Output the (x, y) coordinate of the center of the cell containing the given text.  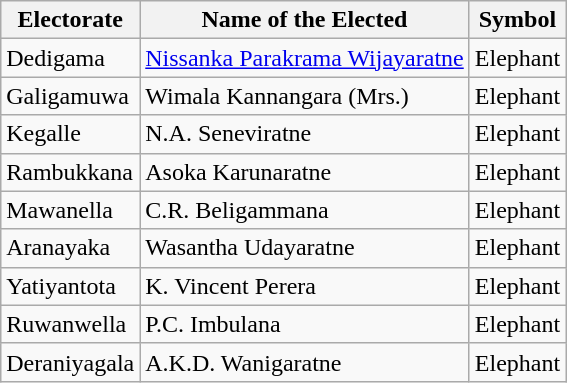
Name of the Elected (305, 20)
Electorate (70, 20)
Nissanka Parakrama Wijayaratne (305, 58)
Wasantha Udayaratne (305, 248)
C.R. Beligammana (305, 210)
Wimala Kannangara (Mrs.) (305, 96)
Ruwanwella (70, 324)
P.C. Imbulana (305, 324)
A.K.D. Wanigaratne (305, 362)
Yatiyantota (70, 286)
Deraniyagala (70, 362)
Mawanella (70, 210)
Galigamuwa (70, 96)
Kegalle (70, 134)
K. Vincent Perera (305, 286)
Symbol (517, 20)
Aranayaka (70, 248)
Asoka Karunaratne (305, 172)
Dedigama (70, 58)
Rambukkana (70, 172)
N.A. Seneviratne (305, 134)
